Search for the cell housing the specified text and yield its [x, y] center coordinate. 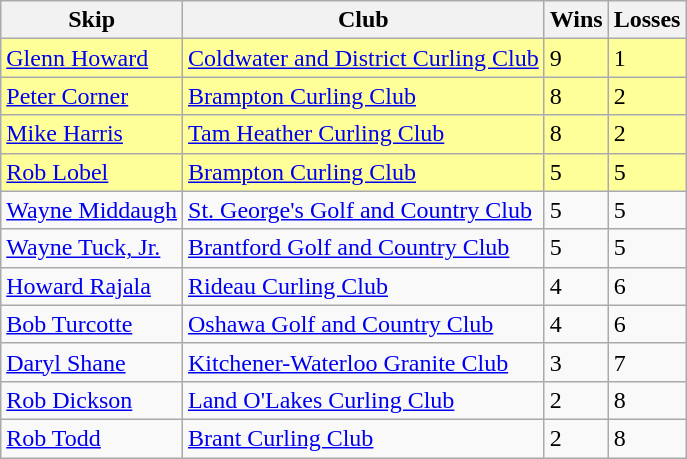
7 [647, 362]
Wayne Middaugh [92, 210]
Losses [647, 20]
Howard Rajala [92, 286]
Kitchener-Waterloo Granite Club [364, 362]
Wayne Tuck, Jr. [92, 248]
Rob Todd [92, 438]
Bob Turcotte [92, 324]
Mike Harris [92, 134]
3 [576, 362]
1 [647, 58]
Wins [576, 20]
Club [364, 20]
Coldwater and District Curling Club [364, 58]
Brant Curling Club [364, 438]
Rideau Curling Club [364, 286]
Skip [92, 20]
9 [576, 58]
Tam Heather Curling Club [364, 134]
Rob Lobel [92, 172]
Land O'Lakes Curling Club [364, 400]
Rob Dickson [92, 400]
Oshawa Golf and Country Club [364, 324]
Glenn Howard [92, 58]
St. George's Golf and Country Club [364, 210]
Brantford Golf and Country Club [364, 248]
Daryl Shane [92, 362]
Peter Corner [92, 96]
